Provide the [x, y] coordinate of the cell's center where the given text is located.  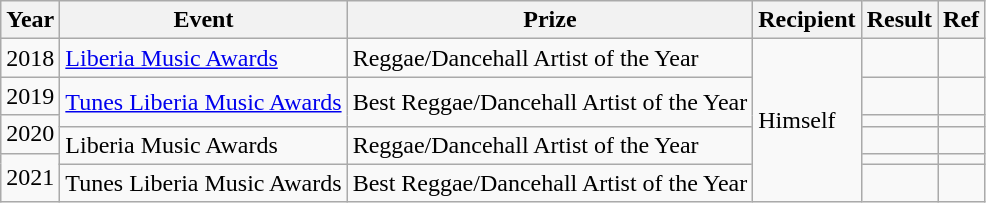
Ref [962, 20]
Result [899, 20]
2018 [30, 58]
Himself [807, 120]
Prize [550, 20]
Recipient [807, 20]
2021 [30, 178]
2019 [30, 96]
Year [30, 20]
Event [204, 20]
2020 [30, 134]
